Identify which cell holds the provided text, then report its (x, y) central coordinate. 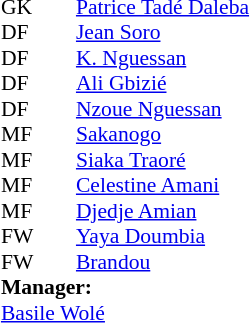
Djedje Amian (162, 211)
Brandou (162, 262)
Ali Gbizié (162, 83)
Celestine Amani (162, 185)
Manager: (125, 287)
Yaya Doumbia (162, 237)
Nzoue Nguessan (162, 109)
Sakanogo (162, 135)
Jean Soro (162, 33)
K. Nguessan (162, 58)
Siaka Traoré (162, 160)
